From the cell containing the given text, extract its center point as [X, Y] coordinate. 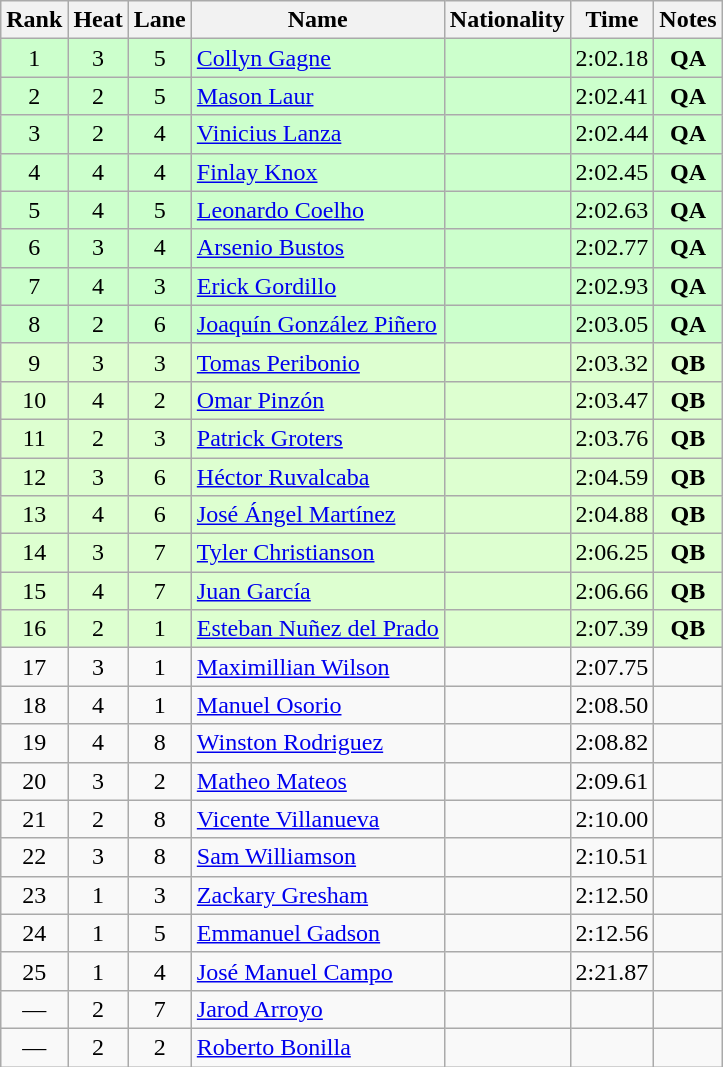
2:03.76 [612, 438]
2:02.18 [612, 58]
2:04.59 [612, 477]
2:02.77 [612, 248]
Juan García [318, 591]
23 [34, 895]
Time [612, 20]
Vicente Villanueva [318, 819]
2:04.88 [612, 515]
21 [34, 819]
25 [34, 971]
Matheo Mateos [318, 781]
Nationality [507, 20]
17 [34, 667]
2:03.47 [612, 400]
18 [34, 705]
Erick Gordillo [318, 286]
2:12.50 [612, 895]
Tyler Christianson [318, 553]
Joaquín González Piñero [318, 324]
Roberto Bonilla [318, 1047]
Heat [98, 20]
2:12.56 [612, 933]
2:06.25 [612, 553]
Tomas Peribonio [318, 362]
Jarod Arroyo [318, 1009]
Collyn Gagne [318, 58]
2:07.75 [612, 667]
2:08.50 [612, 705]
Sam Williamson [318, 857]
Name [318, 20]
Leonardo Coelho [318, 210]
2:06.66 [612, 591]
19 [34, 743]
2:03.32 [612, 362]
12 [34, 477]
Lane [160, 20]
11 [34, 438]
2:21.87 [612, 971]
2:02.63 [612, 210]
Héctor Ruvalcaba [318, 477]
Esteban Nuñez del Prado [318, 629]
Notes [688, 20]
10 [34, 400]
Mason Laur [318, 96]
Zackary Gresham [318, 895]
2:02.44 [612, 134]
22 [34, 857]
Vinicius Lanza [318, 134]
Winston Rodriguez [318, 743]
2:02.93 [612, 286]
Manuel Osorio [318, 705]
9 [34, 362]
2:03.05 [612, 324]
Emmanuel Gadson [318, 933]
Maximillian Wilson [318, 667]
2:10.00 [612, 819]
2:02.45 [612, 172]
Arsenio Bustos [318, 248]
José Manuel Campo [318, 971]
José Ángel Martínez [318, 515]
15 [34, 591]
24 [34, 933]
2:09.61 [612, 781]
14 [34, 553]
2:07.39 [612, 629]
16 [34, 629]
20 [34, 781]
Omar Pinzón [318, 400]
2:10.51 [612, 857]
13 [34, 515]
Patrick Groters [318, 438]
Finlay Knox [318, 172]
Rank [34, 20]
2:02.41 [612, 96]
2:08.82 [612, 743]
